Extract the [x, y] coordinate from the center of the cell holding the provided text.  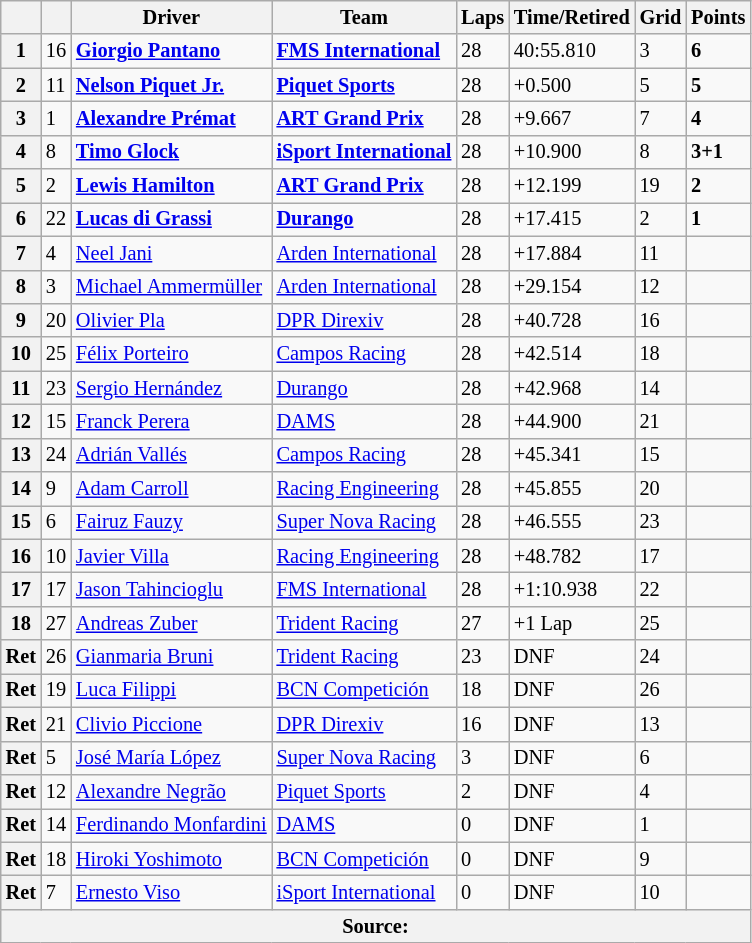
Félix Porteiro [172, 354]
Hiroki Yoshimoto [172, 859]
+40.728 [572, 320]
Gianmaria Bruni [172, 657]
Luca Filippi [172, 690]
Adrián Vallés [172, 455]
+48.782 [572, 556]
Sergio Hernández [172, 388]
Alexandre Negrão [172, 791]
Adam Carroll [172, 489]
3+1 [718, 152]
+1:10.938 [572, 589]
Franck Perera [172, 421]
+42.514 [572, 354]
Olivier Pla [172, 320]
40:55.810 [572, 51]
+42.968 [572, 388]
Team [364, 17]
Ernesto Viso [172, 892]
Source: [376, 926]
Giorgio Pantano [172, 51]
Michael Ammermüller [172, 287]
+46.555 [572, 522]
Grid [661, 17]
+0.500 [572, 85]
+17.884 [572, 253]
+29.154 [572, 287]
Fairuz Fauzy [172, 522]
Andreas Zuber [172, 623]
+10.900 [572, 152]
Time/Retired [572, 17]
+45.855 [572, 489]
Jason Tahincioglu [172, 589]
+44.900 [572, 421]
Alexandre Prémat [172, 118]
José María López [172, 758]
+1 Lap [572, 623]
Ferdinando Monfardini [172, 825]
Laps [482, 17]
Clivio Piccione [172, 724]
Driver [172, 17]
Nelson Piquet Jr. [172, 85]
Timo Glock [172, 152]
Points [718, 17]
Javier Villa [172, 556]
+45.341 [572, 455]
Neel Jani [172, 253]
+9.667 [572, 118]
+12.199 [572, 186]
+17.415 [572, 219]
Lucas di Grassi [172, 219]
Lewis Hamilton [172, 186]
